Return [x, y] of the center of cell containing provided text 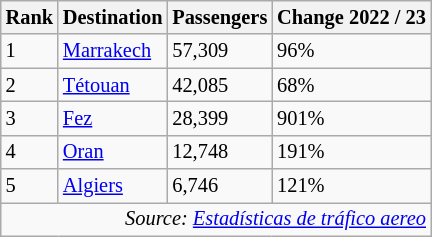
121% [352, 186]
Rank [30, 17]
Tétouan [112, 85]
2 [30, 85]
96% [352, 51]
Oran [112, 152]
3 [30, 118]
6,746 [220, 186]
57,309 [220, 51]
1 [30, 51]
5 [30, 186]
191% [352, 152]
Change 2022 / 23 [352, 17]
4 [30, 152]
68% [352, 85]
Destination [112, 17]
Marrakech [112, 51]
42,085 [220, 85]
12,748 [220, 152]
Passengers [220, 17]
Fez [112, 118]
901% [352, 118]
28,399 [220, 118]
Algiers [112, 186]
Source: Estadísticas de tráfico aereo [216, 219]
